Determine the [X, Y] coordinate at the center of the cell enclosing the given text.  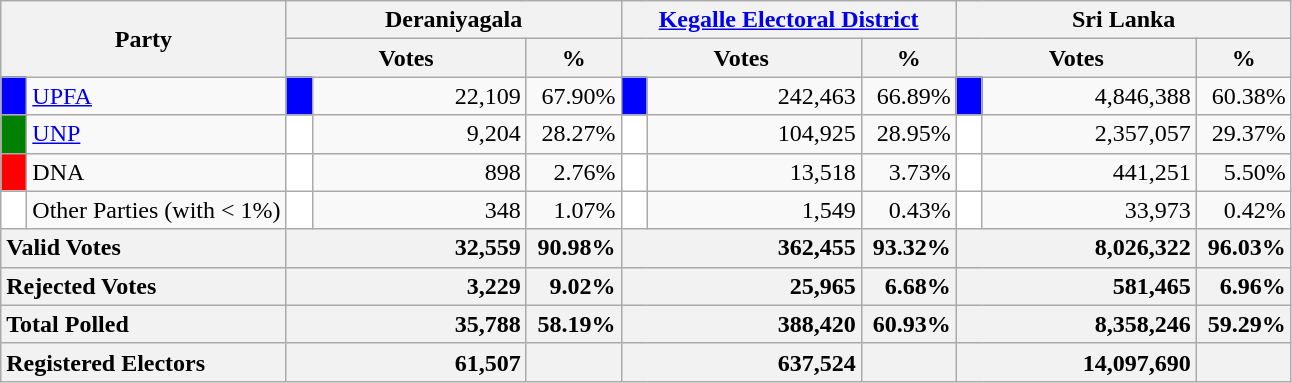
348 [419, 210]
58.19% [574, 324]
60.38% [1244, 96]
441,251 [1089, 172]
362,455 [741, 248]
104,925 [754, 134]
25,965 [741, 286]
4,846,388 [1089, 96]
DNA [156, 172]
28.95% [908, 134]
0.42% [1244, 210]
93.32% [908, 248]
Sri Lanka [1124, 20]
Deraniyagala [454, 20]
898 [419, 172]
6.68% [908, 286]
3,229 [406, 286]
13,518 [754, 172]
UNP [156, 134]
8,026,322 [1076, 248]
581,465 [1076, 286]
Rejected Votes [144, 286]
2,357,057 [1089, 134]
Kegalle Electoral District [788, 20]
14,097,690 [1076, 362]
33,973 [1089, 210]
22,109 [419, 96]
67.90% [574, 96]
32,559 [406, 248]
0.43% [908, 210]
29.37% [1244, 134]
1,549 [754, 210]
3.73% [908, 172]
9,204 [419, 134]
Party [144, 39]
28.27% [574, 134]
242,463 [754, 96]
Total Polled [144, 324]
6.96% [1244, 286]
637,524 [741, 362]
59.29% [1244, 324]
90.98% [574, 248]
66.89% [908, 96]
UPFA [156, 96]
61,507 [406, 362]
Other Parties (with < 1%) [156, 210]
2.76% [574, 172]
Valid Votes [144, 248]
8,358,246 [1076, 324]
Registered Electors [144, 362]
96.03% [1244, 248]
9.02% [574, 286]
35,788 [406, 324]
1.07% [574, 210]
60.93% [908, 324]
5.50% [1244, 172]
388,420 [741, 324]
